From the cell containing the given text, extract its center point as [x, y] coordinate. 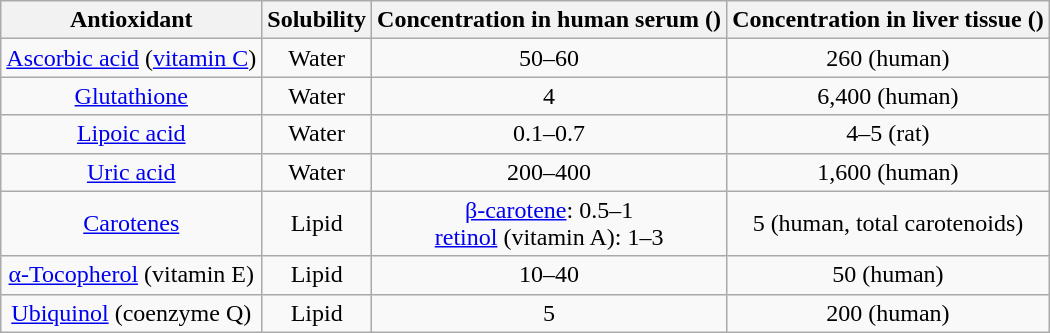
Concentration in human serum () [550, 20]
Solubility [317, 20]
Uric acid [132, 172]
200–400 [550, 172]
50–60 [550, 58]
260 (human) [888, 58]
10–40 [550, 275]
4 [550, 96]
Ubiquinol (coenzyme Q) [132, 313]
1,600 (human) [888, 172]
Antioxidant [132, 20]
Glutathione [132, 96]
Ascorbic acid (vitamin C) [132, 58]
50 (human) [888, 275]
5 [550, 313]
Concentration in liver tissue () [888, 20]
200 (human) [888, 313]
4–5 (rat) [888, 134]
5 (human, total carotenoids) [888, 224]
β-carotene: 0.5–1retinol (vitamin A): 1–3 [550, 224]
0.1–0.7 [550, 134]
Carotenes [132, 224]
α-Tocopherol (vitamin E) [132, 275]
6,400 (human) [888, 96]
Lipoic acid [132, 134]
